Find where the given text appears and provide that cell's center as [X, Y] coordinate. 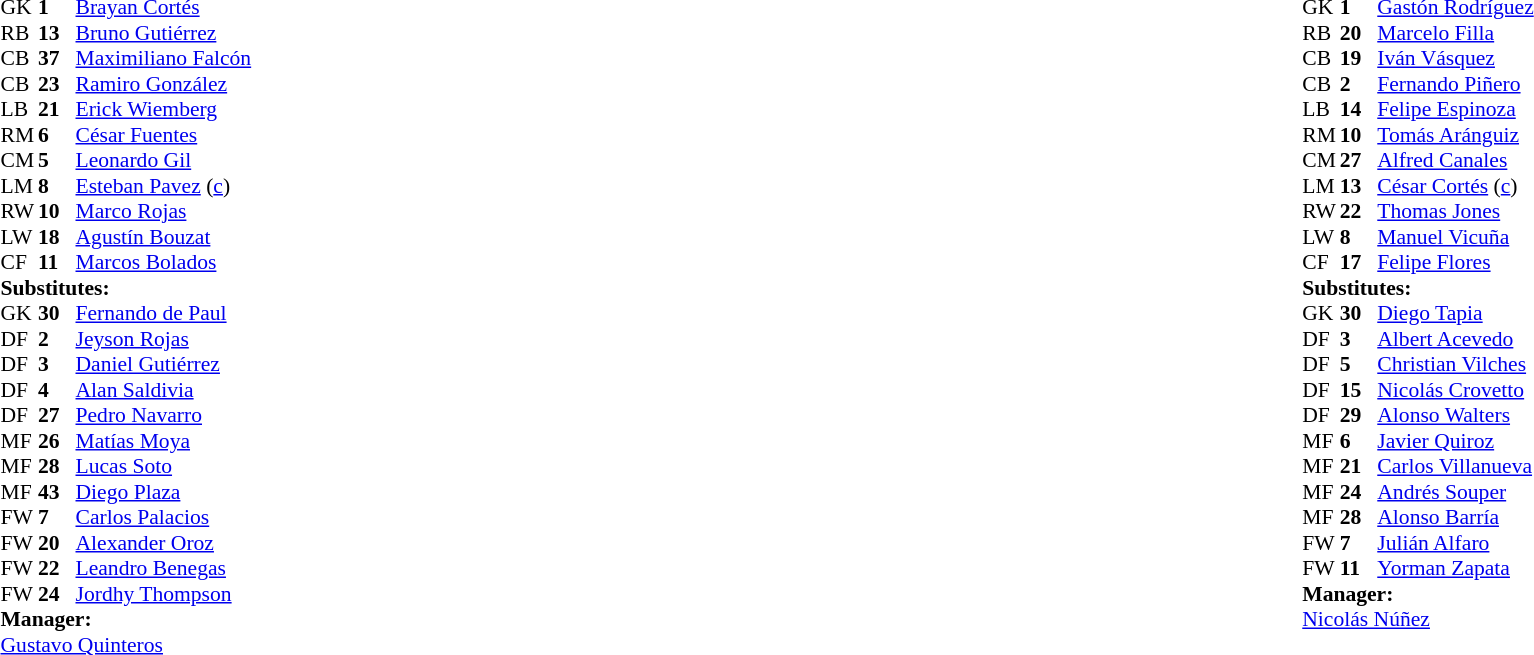
Alan Saldivia [164, 390]
Pedro Navarro [164, 415]
15 [1359, 390]
Jordhy Thompson [164, 594]
23 [57, 84]
Matías Moya [164, 441]
Nicolás Crovetto [1455, 390]
Carlos Villanueva [1455, 467]
César Fuentes [164, 135]
César Cortés (c) [1455, 186]
Fernando de Paul [164, 313]
Albert Acevedo [1455, 339]
Maximiliano Falcón [164, 59]
Carlos Palacios [164, 517]
Felipe Espinoza [1455, 109]
Marcos Bolados [164, 263]
Alonso Barría [1455, 517]
37 [57, 59]
Andrés Souper [1455, 492]
Iván Vásquez [1455, 59]
Leonardo Gil [164, 161]
Alonso Walters [1455, 415]
Christian Vilches [1455, 365]
Nicolás Núñez [1418, 619]
Marco Rojas [164, 211]
Javier Quiroz [1455, 441]
29 [1359, 415]
Felipe Flores [1455, 263]
Thomas Jones [1455, 211]
Alfred Canales [1455, 161]
Marcelo Filla [1455, 33]
43 [57, 492]
14 [1359, 109]
Yorman Zapata [1455, 569]
19 [1359, 59]
Erick Wiemberg [164, 109]
Diego Plaza [164, 492]
Lucas Soto [164, 467]
18 [57, 237]
Leandro Benegas [164, 569]
Diego Tapia [1455, 313]
Bruno Gutiérrez [164, 33]
4 [57, 390]
Ramiro González [164, 84]
Manuel Vicuña [1455, 237]
Alexander Oroz [164, 543]
Daniel Gutiérrez [164, 365]
Julián Alfaro [1455, 543]
Jeyson Rojas [164, 339]
Agustín Bouzat [164, 237]
Esteban Pavez (c) [164, 186]
Tomás Aránguiz [1455, 135]
17 [1359, 263]
Fernando Piñero [1455, 84]
26 [57, 441]
